Pinpoint the cell where the given text exists, returning its (x, y) midpoint coordinate. 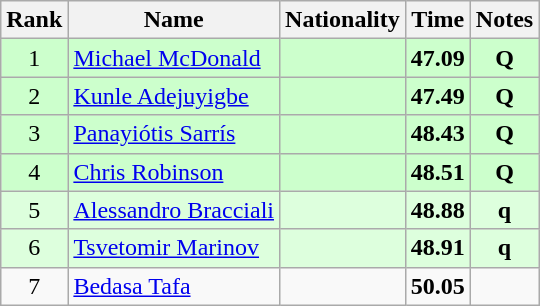
2 (34, 96)
48.51 (438, 172)
Kunle Adejuyigbe (174, 96)
Notes (504, 20)
48.43 (438, 134)
48.88 (438, 210)
Panayiótis Sarrís (174, 134)
3 (34, 134)
48.91 (438, 248)
Bedasa Tafa (174, 286)
Alessandro Bracciali (174, 210)
47.49 (438, 96)
4 (34, 172)
Nationality (343, 20)
47.09 (438, 58)
Tsvetomir Marinov (174, 248)
Name (174, 20)
Time (438, 20)
50.05 (438, 286)
Rank (34, 20)
5 (34, 210)
Chris Robinson (174, 172)
1 (34, 58)
7 (34, 286)
6 (34, 248)
Michael McDonald (174, 58)
